Pinpoint the cell where the given text exists, returning its [x, y] midpoint coordinate. 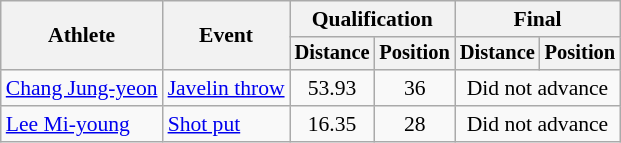
53.93 [332, 88]
Shot put [226, 124]
36 [414, 88]
Lee Mi-young [82, 124]
28 [414, 124]
Qualification [372, 19]
Final [538, 19]
Event [226, 36]
16.35 [332, 124]
Javelin throw [226, 88]
Athlete [82, 36]
Chang Jung-yeon [82, 88]
